Determine the (X, Y) coordinate at the center of the cell enclosing the given text.  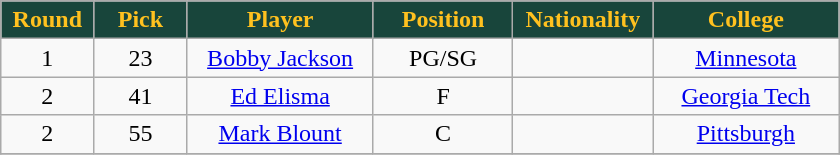
PG/SG (443, 58)
Position (443, 20)
College (746, 20)
F (443, 96)
Ed Elisma (280, 96)
1 (48, 58)
55 (140, 134)
Georgia Tech (746, 96)
C (443, 134)
Minnesota (746, 58)
41 (140, 96)
Player (280, 20)
Round (48, 20)
23 (140, 58)
Bobby Jackson (280, 58)
Pittsburgh (746, 134)
Mark Blount (280, 134)
Pick (140, 20)
Nationality (583, 20)
